Identify which cell holds the provided text, then report its (x, y) central coordinate. 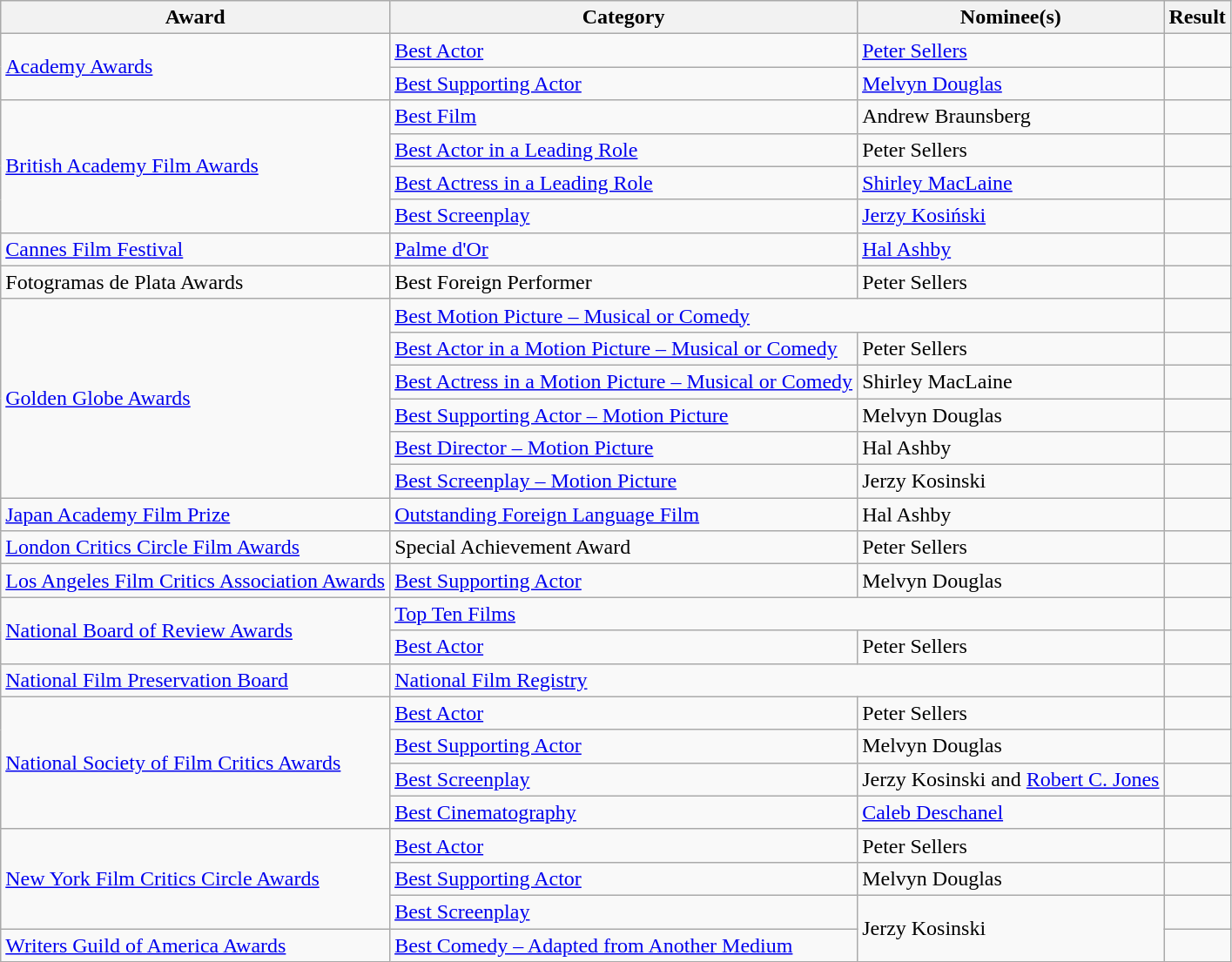
Best Comedy – Adapted from Another Medium (623, 945)
Category (623, 17)
Japan Academy Film Prize (195, 515)
Special Achievement Award (623, 548)
National Film Preservation Board (195, 680)
Top Ten Films (777, 614)
Andrew Braunsberg (1011, 117)
Best Actor in a Leading Role (623, 150)
Caleb Deschanel (1011, 812)
New York Film Critics Circle Awards (195, 878)
British Academy Film Awards (195, 166)
Best Actress in a Leading Role (623, 183)
Jerzy Kosiński (1011, 216)
Los Angeles Film Critics Association Awards (195, 581)
Palme d'Or (623, 249)
Writers Guild of America Awards (195, 945)
Best Cinematography (623, 812)
Outstanding Foreign Language Film (623, 515)
Jerzy Kosinski and Robert C. Jones (1011, 779)
Best Actor in a Motion Picture – Musical or Comedy (623, 348)
Best Film (623, 117)
Best Supporting Actor – Motion Picture (623, 415)
Best Actress in a Motion Picture – Musical or Comedy (623, 381)
Nominee(s) (1011, 17)
London Critics Circle Film Awards (195, 548)
Best Motion Picture – Musical or Comedy (777, 315)
Academy Awards (195, 67)
National Board of Review Awards (195, 630)
Cannes Film Festival (195, 249)
Best Foreign Performer (623, 282)
Fotogramas de Plata Awards (195, 282)
Best Director – Motion Picture (623, 448)
Award (195, 17)
National Film Registry (777, 680)
Result (1197, 17)
Best Screenplay – Motion Picture (623, 481)
National Society of Film Critics Awards (195, 763)
Golden Globe Awards (195, 398)
